Search for the cell housing the specified text and yield its (X, Y) center coordinate. 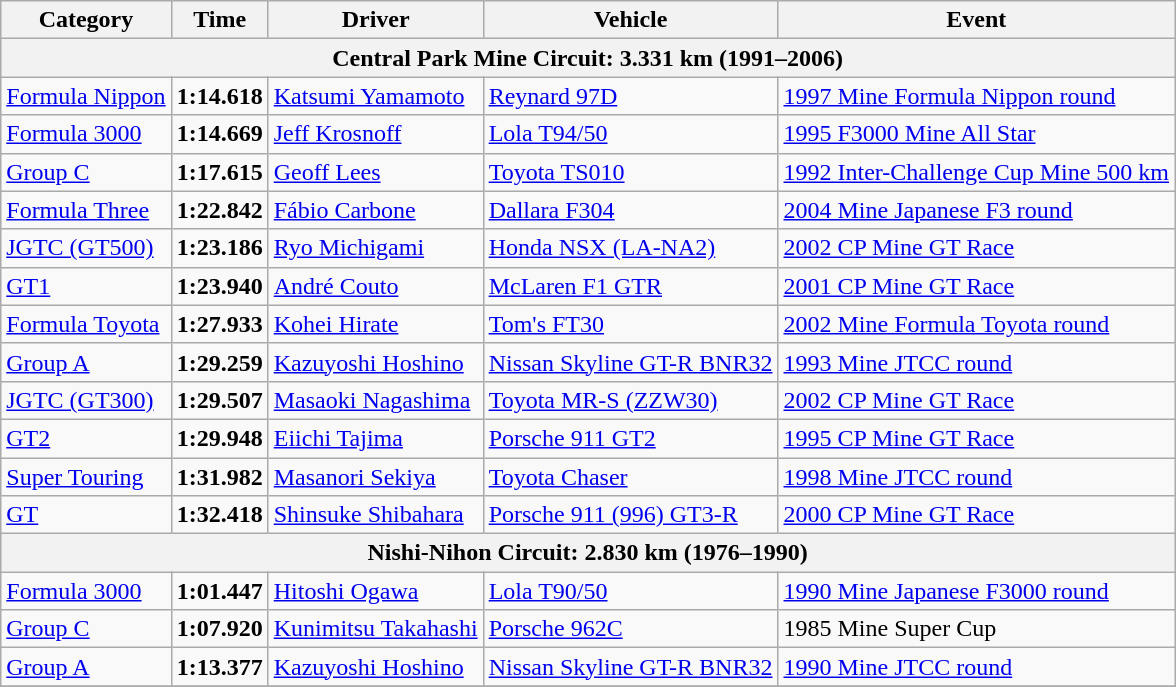
1992 Inter-Challenge Cup Mine 500 km (976, 172)
Vehicle (630, 20)
1:07.920 (220, 629)
Porsche 962C (630, 629)
Masaoki Nagashima (376, 400)
1:29.259 (220, 362)
Kohei Hirate (376, 324)
Reynard 97D (630, 96)
Super Touring (86, 477)
1993 Mine JTCC round (976, 362)
1:23.186 (220, 248)
Tom's FT30 (630, 324)
1995 F3000 Mine All Star (976, 134)
Eiichi Tajima (376, 438)
Formula Three (86, 210)
2002 Mine Formula Toyota round (976, 324)
1995 CP Mine GT Race (976, 438)
1:14.669 (220, 134)
2000 CP Mine GT Race (976, 515)
Driver (376, 20)
1:23.940 (220, 286)
Jeff Krosnoff (376, 134)
1:31.982 (220, 477)
Hitoshi Ogawa (376, 591)
1:29.507 (220, 400)
Katsumi Yamamoto (376, 96)
McLaren F1 GTR (630, 286)
1990 Mine JTCC round (976, 667)
1:01.447 (220, 591)
GT (86, 515)
2001 CP Mine GT Race (976, 286)
1:22.842 (220, 210)
Dallara F304 (630, 210)
Category (86, 20)
1:32.418 (220, 515)
1998 Mine JTCC round (976, 477)
Nishi-Nihon Circuit: 2.830 km (1976–1990) (588, 553)
Event (976, 20)
Masanori Sekiya (376, 477)
1:17.615 (220, 172)
Toyota MR-S (ZZW30) (630, 400)
Honda NSX (LA-NA2) (630, 248)
1:29.948 (220, 438)
1985 Mine Super Cup (976, 629)
Shinsuke Shibahara (376, 515)
Geoff Lees (376, 172)
Kunimitsu Takahashi (376, 629)
Ryo Michigami (376, 248)
Porsche 911 (996) GT3-R (630, 515)
Fábio Carbone (376, 210)
JGTC (GT500) (86, 248)
JGTC (GT300) (86, 400)
GT1 (86, 286)
André Couto (376, 286)
1:13.377 (220, 667)
2004 Mine Japanese F3 round (976, 210)
Time (220, 20)
Formula Nippon (86, 96)
Central Park Mine Circuit: 3.331 km (1991–2006) (588, 58)
1:27.933 (220, 324)
1:14.618 (220, 96)
GT2 (86, 438)
Lola T90/50 (630, 591)
Toyota TS010 (630, 172)
Lola T94/50 (630, 134)
1990 Mine Japanese F3000 round (976, 591)
Formula Toyota (86, 324)
Porsche 911 GT2 (630, 438)
Toyota Chaser (630, 477)
1997 Mine Formula Nippon round (976, 96)
